Identify which cell holds the provided text, then report its (X, Y) central coordinate. 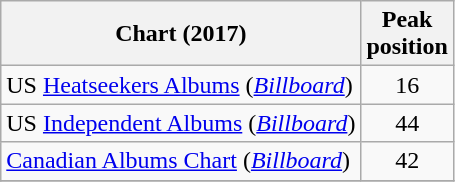
16 (407, 85)
US Independent Albums (Billboard) (181, 123)
44 (407, 123)
Chart (2017) (181, 34)
42 (407, 161)
Canadian Albums Chart (Billboard) (181, 161)
US Heatseekers Albums (Billboard) (181, 85)
Peakposition (407, 34)
